Determine the [x, y] coordinate at the center of the cell enclosing the given text.  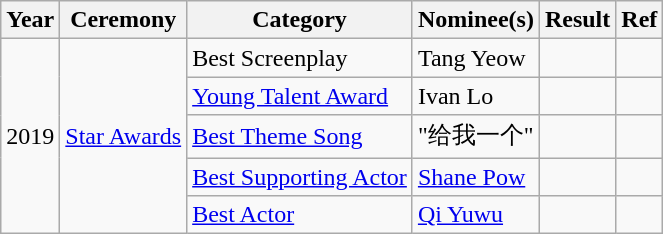
Best Actor [300, 215]
Category [300, 20]
Shane Pow [476, 177]
Year [30, 20]
Ivan Lo [476, 96]
Best Theme Song [300, 136]
Star Awards [124, 136]
Ceremony [124, 20]
Best Screenplay [300, 58]
2019 [30, 136]
Ref [640, 20]
Tang Yeow [476, 58]
Best Supporting Actor [300, 177]
Young Talent Award [300, 96]
Result [577, 20]
"给我一个" [476, 136]
Qi Yuwu [476, 215]
Nominee(s) [476, 20]
